Identify which cell holds the provided text, then report its [x, y] central coordinate. 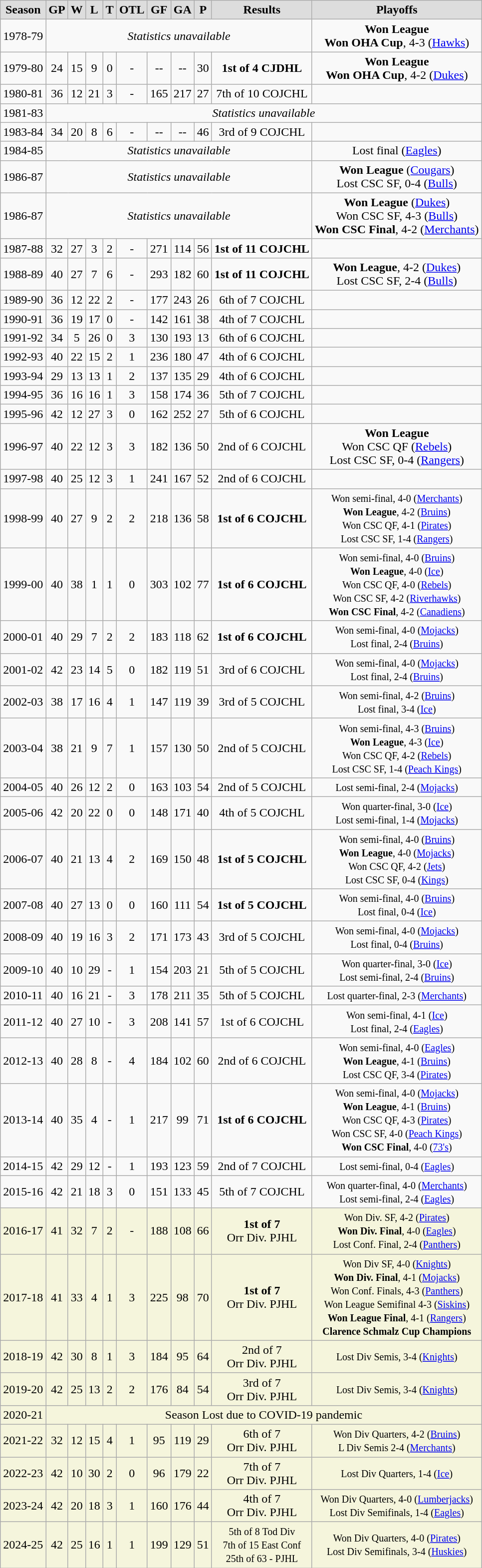
T [110, 10]
2000-01 [23, 637]
150 [183, 859]
1995-96 [23, 414]
3rd of 9 COJCHL [261, 132]
Lost final (Eagles) [397, 151]
45 [203, 1191]
2017-18 [23, 1297]
Won quarter-final, 4-0 (Merchants)Lost semi-final, 2-4 (Eagles) [397, 1191]
2016-17 [23, 1231]
Won semi-final, 4-0 (Bruins)Lost final, 0-4 (Ice) [397, 905]
236 [159, 357]
225 [159, 1297]
Won League (Dukes)Won CSC SF, 4-3 (Bulls)Won CSC Final, 4-2 (Merchants) [397, 216]
303 [159, 584]
180 [183, 357]
2010-11 [23, 996]
218 [159, 518]
111 [183, 905]
77 [203, 584]
57 [203, 1022]
Won semi-final, 4-0 (Bruins)Won League, 4-0 (Mojacks)Won CSC QF, 4-2 (Jets) Lost CSC SF, 0-4 (Kings) [397, 859]
Lost semi-final, 2-4 (Mojacks) [397, 787]
108 [183, 1231]
208 [159, 1022]
133 [183, 1191]
33 [77, 1297]
1987-88 [23, 248]
1992-93 [23, 357]
114 [183, 248]
4th of 7 COJCHL [261, 319]
199 [159, 1545]
OTL [132, 10]
Results [261, 10]
28 [77, 1061]
99 [183, 1120]
161 [183, 319]
1st of 4 CJDHL [261, 68]
4th of 7Orr Div. PJHL [261, 1506]
103 [183, 787]
Won quarter-final, 3-0 (Ice)Lost semi-final, 1-4 (Mojacks) [397, 813]
Won League (Cougars)Lost CSC SF, 0-4 (Bulls) [397, 177]
Won LeagueWon OHA Cup, 4-3 (Hawks) [397, 36]
2014-15 [23, 1166]
1990-91 [23, 319]
4th of 5 COJCHL [261, 813]
243 [183, 300]
2023-24 [23, 1506]
5th of 8 Tod Div7th of 15 East Conf25th of 63 - PJHL [261, 1545]
1984-85 [23, 151]
P [203, 10]
1979-80 [23, 68]
188 [159, 1231]
6th of 6 COJCHL [261, 338]
Won LeagueWon CSC QF (Rebels)Lost CSC SF, 0-4 (Rangers) [397, 446]
Lost Div Quarters, 1-4 (Ice) [397, 1473]
1993-94 [23, 376]
2018-19 [23, 1356]
6th of 7 COJCHL [261, 300]
167 [183, 479]
5th of 6 COJCHL [261, 414]
62 [203, 637]
GF [159, 10]
1999-00 [23, 584]
1988-89 [23, 274]
2007-08 [23, 905]
Won semi-final, 4-0 (Mojacks)Won League, 4-1 (Bruins) Won CSC QF, 4-3 (Pirates)Won CSC SF, 4-0 (Peach Kings)Won CSC Final, 4-0 (73's) [397, 1120]
2019-20 [23, 1389]
2015-16 [23, 1191]
203 [183, 970]
178 [159, 996]
Won semi-final, 4-2 (Bruins)Lost final, 3-4 (Ice) [397, 702]
24 [57, 68]
7th of 10 COJCHL [261, 94]
2005-06 [23, 813]
147 [159, 702]
1978-79 [23, 36]
158 [159, 395]
2nd of 7Orr Div. PJHL [261, 1356]
48 [203, 859]
154 [159, 970]
58 [203, 518]
7th of 7Orr Div. PJHL [261, 1473]
Won semi-final, 4-1 (Ice)Lost final, 2-4 (Eagles) [397, 1022]
271 [159, 248]
1989-90 [23, 300]
Won Div Quarters, 4-0 (Pirates)Lost Div Semifinals, 3-4 (Huskies) [397, 1545]
2024-25 [23, 1545]
293 [159, 274]
56 [203, 248]
183 [159, 637]
162 [159, 414]
2006-07 [23, 859]
Won League, 4-2 (Dukes)Lost CSC SF, 2-4 (Bulls) [397, 274]
GP [57, 10]
135 [183, 376]
39 [203, 702]
137 [159, 376]
Won semi-final, 4-0 (Merchants)Won League, 4-2 (Bruins)Won CSC QF, 4-1 (Pirates)Lost CSC SF, 1-4 (Rangers) [397, 518]
43 [203, 938]
47 [203, 357]
179 [183, 1473]
Playoffs [397, 10]
3rd of 6 COJCHL [261, 669]
1997-98 [23, 479]
6th of 7Orr Div. PJHL [261, 1440]
1998-99 [23, 518]
Won Div. SF, 4-2 (Pirates)Won Div. Final, 4-0 (Eagles)Lost Conf. Final, 2-4 (Panthers) [397, 1231]
2021-22 [23, 1440]
118 [183, 637]
1983-84 [23, 132]
148 [159, 813]
98 [183, 1297]
151 [159, 1191]
Won semi-final, 4-0 (Eagles)Won League, 4-1 (Bruins)Lost CSC QF, 3-4 (Pirates) [397, 1061]
W [77, 10]
Lost quarter-final, 2-3 (Merchants) [397, 996]
Won quarter-final, 3-0 (Ice)Lost semi-final, 2-4 (Bruins) [397, 970]
157 [159, 748]
Lost semi-final, 0-4 (Eagles) [397, 1166]
44 [203, 1506]
2nd of 7 COJCHL [261, 1166]
Won semi-final, 4-3 (Bruins)Won League, 4-3 (Ice)Won CSC QF, 4-2 (Rebels)Lost CSC SF, 1-4 (Peach Kings) [397, 748]
L [94, 10]
169 [159, 859]
Won semi-final, 4-0 (Mojacks)Lost final, 0-4 (Bruins) [397, 938]
66 [203, 1231]
Season [23, 10]
3rd of 7Orr Div. PJHL [261, 1389]
2013-14 [23, 1120]
Season Lost due to COVID-19 pandemic [263, 1415]
1996-97 [23, 446]
1980-81 [23, 94]
23 [77, 669]
64 [203, 1356]
59 [203, 1166]
GA [183, 10]
70 [203, 1297]
96 [159, 1473]
1991-92 [23, 338]
2022-23 [23, 1473]
174 [183, 395]
Won semi-final, 4-0 (Bruins)Won League, 4-0 (Ice)Won CSC QF, 4-0 (Rebels)Won CSC SF, 4-2 (Riverhawks)Won CSC Final, 4-2 (Canadiens) [397, 584]
2004-05 [23, 787]
165 [159, 94]
163 [159, 787]
71 [203, 1120]
84 [183, 1389]
129 [183, 1545]
Won LeagueWon OHA Cup, 4-2 (Dukes) [397, 68]
177 [159, 300]
2001-02 [23, 669]
46 [203, 132]
2011-12 [23, 1022]
211 [183, 996]
52 [203, 479]
1994-95 [23, 395]
2008-09 [23, 938]
1981-83 [23, 113]
252 [183, 414]
2020-21 [23, 1415]
123 [183, 1166]
2003-04 [23, 748]
142 [159, 319]
14 [94, 669]
Won Div Quarters, 4-0 (Lumberjacks)Lost Div Semifinals, 1-4 (Eagles) [397, 1506]
241 [159, 479]
2012-13 [23, 1061]
173 [183, 938]
2009-10 [23, 970]
2002-03 [23, 702]
Won Div Quarters, 4-2 (Bruins) L Div Semis 2-4 (Merchants) [397, 1440]
141 [183, 1022]
